Determine the [X, Y] coordinate at the center of the cell enclosing the given text.  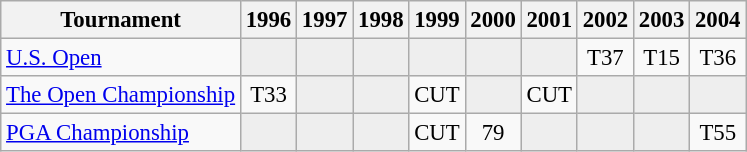
1997 [325, 20]
T36 [718, 58]
2000 [493, 20]
T55 [718, 133]
2002 [605, 20]
T33 [268, 95]
T37 [605, 58]
U.S. Open [121, 58]
2004 [718, 20]
Tournament [121, 20]
T15 [661, 58]
2001 [549, 20]
2003 [661, 20]
1999 [437, 20]
79 [493, 133]
1996 [268, 20]
PGA Championship [121, 133]
The Open Championship [121, 95]
1998 [381, 20]
